Scan for the cell matching the given text and deliver its [X, Y] coordinate at center. 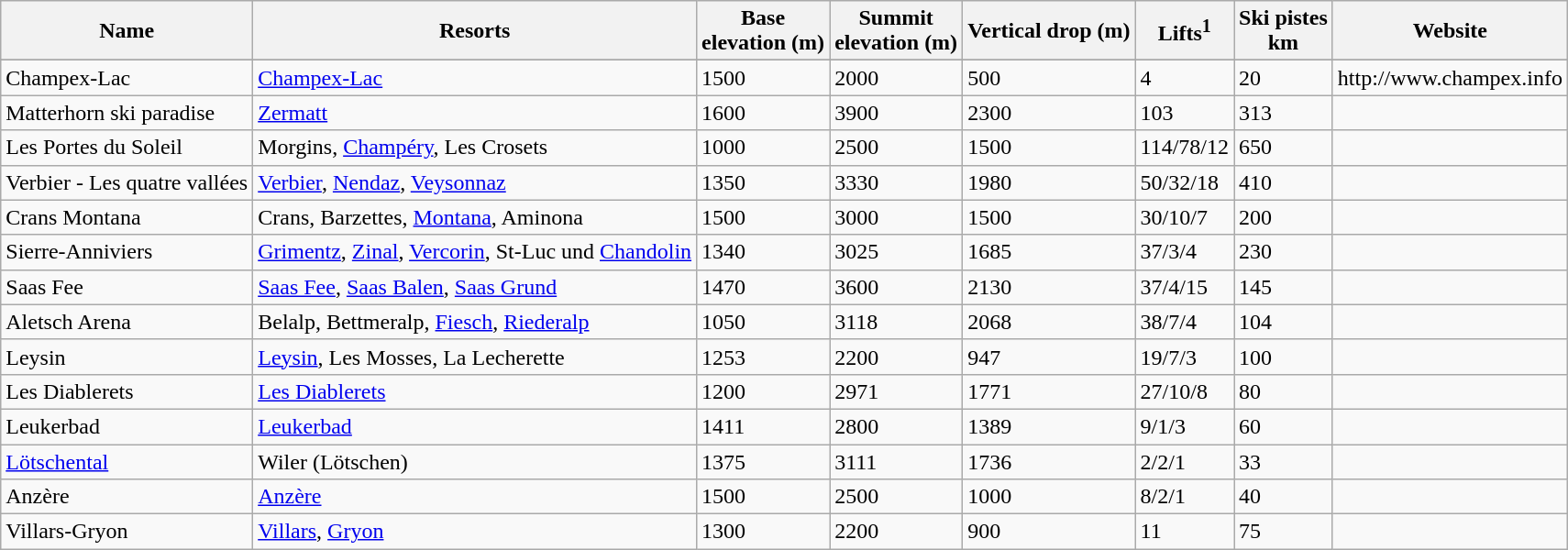
Grimentz, Zinal, Vercorin, St-Luc und Chandolin [475, 252]
20 [1284, 78]
Summitelevation (m) [897, 31]
1411 [763, 426]
8/2/1 [1185, 497]
Vertical drop (m) [1049, 31]
3111 [897, 461]
40 [1284, 497]
2/2/1 [1185, 461]
Aletsch Arena [127, 322]
Lifts1 [1185, 31]
4 [1185, 78]
104 [1284, 322]
1200 [763, 391]
1685 [1049, 252]
11 [1185, 532]
Name [127, 31]
Leysin, Les Mosses, La Lecherette [475, 357]
900 [1049, 532]
Villars-Gryon [127, 532]
27/10/8 [1185, 391]
Zermatt [475, 113]
33 [1284, 461]
80 [1284, 391]
947 [1049, 357]
230 [1284, 252]
Matterhorn ski paradise [127, 113]
19/7/3 [1185, 357]
1300 [763, 532]
200 [1284, 217]
1340 [763, 252]
2000 [897, 78]
1470 [763, 287]
Lötschental [127, 461]
500 [1049, 78]
Crans, Barzettes, Montana, Aminona [475, 217]
1389 [1049, 426]
Sierre-Anniviers [127, 252]
Resorts [475, 31]
2068 [1049, 322]
103 [1185, 113]
1375 [763, 461]
Villars, Gryon [475, 532]
3600 [897, 287]
3330 [897, 182]
50/32/18 [1185, 182]
313 [1284, 113]
75 [1284, 532]
Morgins, Champéry, Les Crosets [475, 148]
3900 [897, 113]
1350 [763, 182]
37/3/4 [1185, 252]
2300 [1049, 113]
Leysin [127, 357]
Saas Fee [127, 287]
410 [1284, 182]
Website [1450, 31]
2971 [897, 391]
Ski pistes km [1284, 31]
37/4/15 [1185, 287]
2800 [897, 426]
Verbier, Nendaz, Veysonnaz [475, 182]
100 [1284, 357]
Les Portes du Soleil [127, 148]
1771 [1049, 391]
9/1/3 [1185, 426]
38/7/4 [1185, 322]
3000 [897, 217]
1050 [763, 322]
1253 [763, 357]
3025 [897, 252]
Wiler (Lötschen) [475, 461]
145 [1284, 287]
Baseelevation (m) [763, 31]
60 [1284, 426]
1736 [1049, 461]
114/78/12 [1185, 148]
Crans Montana [127, 217]
http://www.champex.info [1450, 78]
650 [1284, 148]
3118 [897, 322]
1600 [763, 113]
Belalp, Bettmeralp, Fiesch, Riederalp [475, 322]
1980 [1049, 182]
30/10/7 [1185, 217]
Saas Fee, Saas Balen, Saas Grund [475, 287]
2130 [1049, 287]
Verbier - Les quatre vallées [127, 182]
